Scan for the cell matching the given text and deliver its (x, y) coordinate at center. 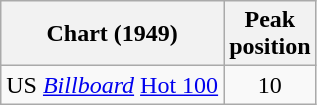
US Billboard Hot 100 (112, 85)
Chart (1949) (112, 34)
Peakposition (270, 34)
10 (270, 85)
